Scan for the cell matching the given text and deliver its [x, y] coordinate at center. 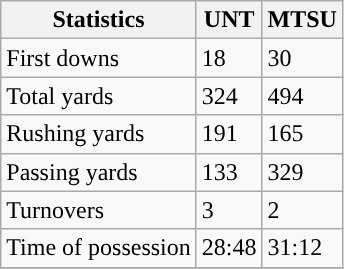
28:48 [229, 248]
Rushing yards [99, 134]
Time of possession [99, 248]
Total yards [99, 96]
Passing yards [99, 172]
324 [229, 96]
First downs [99, 58]
133 [229, 172]
Turnovers [99, 210]
494 [302, 96]
UNT [229, 20]
2 [302, 210]
191 [229, 134]
165 [302, 134]
30 [302, 58]
MTSU [302, 20]
3 [229, 210]
Statistics [99, 20]
18 [229, 58]
31:12 [302, 248]
329 [302, 172]
